Identify which cell holds the provided text, then report its (x, y) central coordinate. 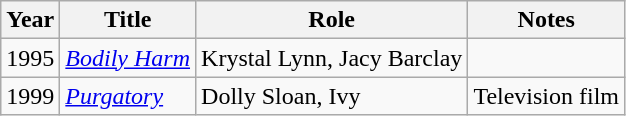
1999 (30, 96)
Title (128, 20)
Dolly Sloan, Ivy (332, 96)
Role (332, 20)
Krystal Lynn, Jacy Barclay (332, 58)
Purgatory (128, 96)
1995 (30, 58)
Bodily Harm (128, 58)
Notes (546, 20)
Year (30, 20)
Television film (546, 96)
